Pinpoint the cell where the given text exists, returning its (x, y) midpoint coordinate. 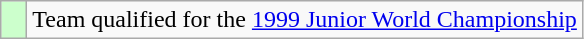
Team qualified for the 1999 Junior World Championship (305, 20)
